Output the (x, y) coordinate of the center of the cell containing the given text.  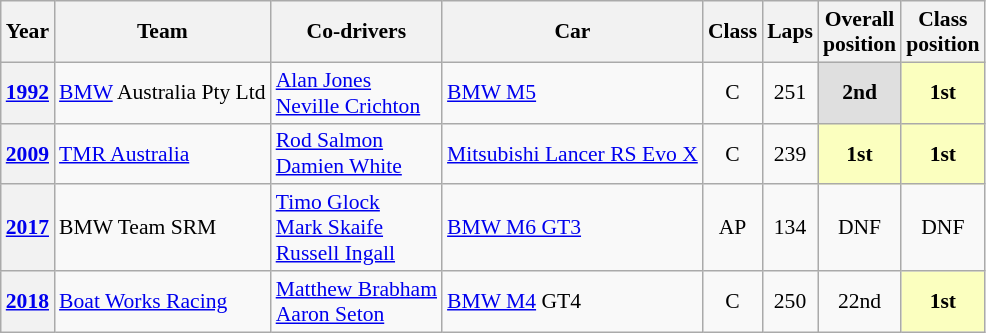
Classposition (942, 32)
2017 (28, 228)
239 (790, 154)
Overallposition (860, 32)
2009 (28, 154)
BMW Team SRM (162, 228)
Alan Jones Neville Crichton (356, 92)
251 (790, 92)
Class (732, 32)
BMW M5 (572, 92)
AP (732, 228)
250 (790, 302)
1992 (28, 92)
Rod Salmon Damien White (356, 154)
Mitsubishi Lancer RS Evo X (572, 154)
2nd (860, 92)
134 (790, 228)
TMR Australia (162, 154)
BMW M6 GT3 (572, 228)
Matthew Brabham Aaron Seton (356, 302)
22nd (860, 302)
BMW Australia Pty Ltd (162, 92)
Timo Glock Mark Skaife Russell Ingall (356, 228)
BMW M4 GT4 (572, 302)
Car (572, 32)
Co-drivers (356, 32)
Year (28, 32)
2018 (28, 302)
Boat Works Racing (162, 302)
Laps (790, 32)
Team (162, 32)
